Capture the cell that displays the provided text and extract its (x, y) central coordinate. 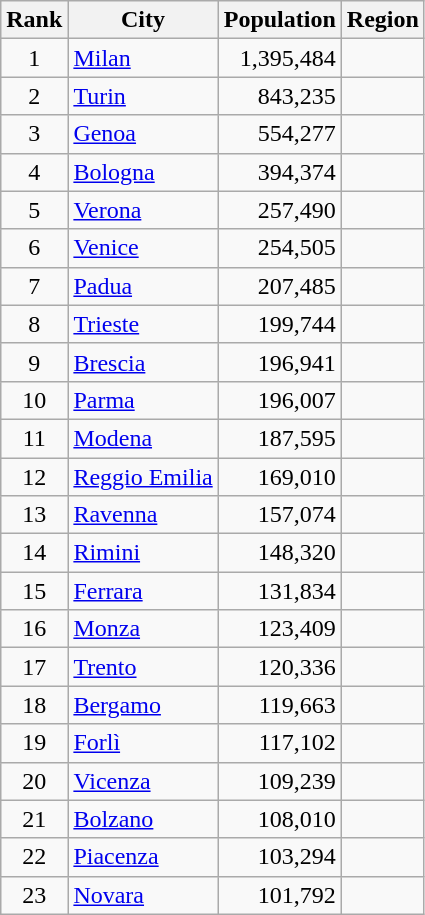
Milan (143, 58)
Monza (143, 629)
254,505 (280, 248)
Trento (143, 667)
7 (34, 286)
Padua (143, 286)
5 (34, 210)
22 (34, 857)
Vicenza (143, 781)
16 (34, 629)
117,102 (280, 743)
4 (34, 172)
Parma (143, 400)
196,007 (280, 400)
103,294 (280, 857)
148,320 (280, 553)
109,239 (280, 781)
Piacenza (143, 857)
11 (34, 438)
Bolzano (143, 819)
City (143, 20)
119,663 (280, 705)
123,409 (280, 629)
23 (34, 895)
1,395,484 (280, 58)
Population (280, 20)
843,235 (280, 96)
187,595 (280, 438)
Genoa (143, 134)
10 (34, 400)
Region (382, 20)
1 (34, 58)
169,010 (280, 477)
196,941 (280, 362)
Forlì (143, 743)
8 (34, 324)
Rimini (143, 553)
257,490 (280, 210)
108,010 (280, 819)
21 (34, 819)
3 (34, 134)
554,277 (280, 134)
15 (34, 591)
Bologna (143, 172)
Bergamo (143, 705)
19 (34, 743)
2 (34, 96)
13 (34, 515)
Turin (143, 96)
Novara (143, 895)
101,792 (280, 895)
Venice (143, 248)
Trieste (143, 324)
18 (34, 705)
14 (34, 553)
Ferrara (143, 591)
Brescia (143, 362)
157,074 (280, 515)
Rank (34, 20)
17 (34, 667)
394,374 (280, 172)
Reggio Emilia (143, 477)
Modena (143, 438)
Ravenna (143, 515)
9 (34, 362)
199,744 (280, 324)
207,485 (280, 286)
12 (34, 477)
Verona (143, 210)
20 (34, 781)
131,834 (280, 591)
6 (34, 248)
120,336 (280, 667)
